Scan for the cell matching the given text and deliver its [X, Y] coordinate at center. 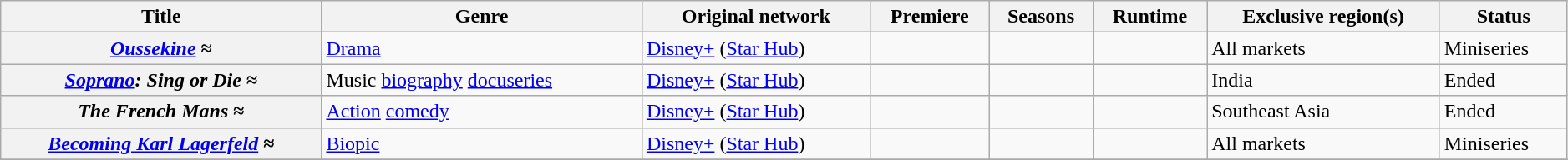
Soprano: Sing or Die ≈ [161, 80]
Exclusive region(s) [1323, 17]
Status [1504, 17]
Oussekine ≈ [161, 48]
Biopic [481, 143]
Premiere [929, 17]
Music biography docuseries [481, 80]
Action comedy [481, 112]
The French Mans ≈ [161, 112]
Drama [481, 48]
Title [161, 17]
Southeast Asia [1323, 112]
Original network [755, 17]
India [1323, 80]
Genre [481, 17]
Runtime [1149, 17]
Seasons [1041, 17]
Becoming Karl Lagerfeld ≈ [161, 143]
